Scan for the cell matching the given text and deliver its (x, y) coordinate at center. 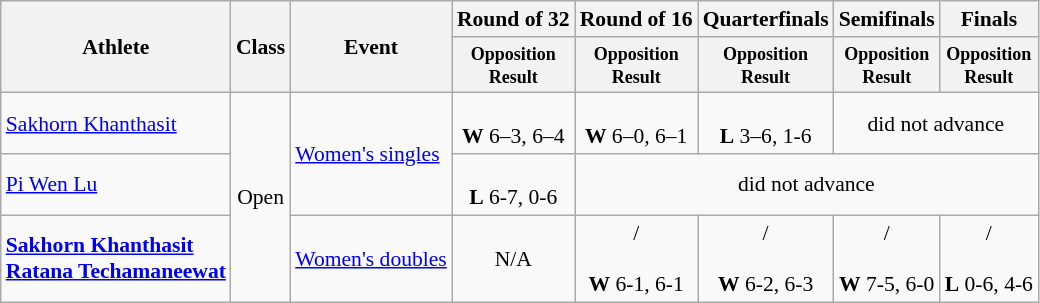
/ W 7-5, 6-0 (887, 258)
Round of 16 (636, 19)
Round of 32 (514, 19)
Women's singles (371, 154)
W 6–0, 6–1 (636, 124)
Sakhorn Khanthasit Ratana Techamaneewat (116, 258)
Pi Wen Lu (116, 184)
/ W 6-1, 6-1 (636, 258)
N/A (514, 258)
Athlete (116, 47)
W 6–3, 6–4 (514, 124)
Sakhorn Khanthasit (116, 124)
Women's doubles (371, 258)
Event (371, 47)
L 3–6, 1-6 (766, 124)
Class (260, 47)
Open (260, 198)
Quarterfinals (766, 19)
L 6-7, 0-6 (514, 184)
Finals (989, 19)
Semifinals (887, 19)
/ L 0-6, 4-6 (989, 258)
/ W 6-2, 6-3 (766, 258)
